Locate the cell with the specified text and output its (X, Y) center coordinate. 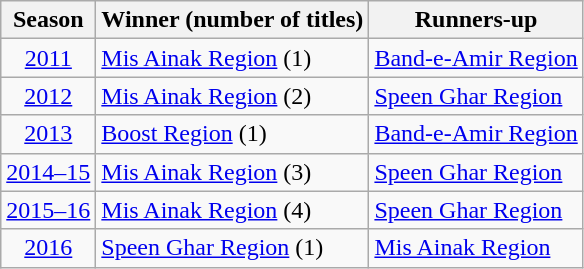
Winner (number of titles) (232, 20)
Mis Ainak Region (4) (232, 210)
Mis Ainak Region (2) (232, 96)
2015–16 (48, 210)
Mis Ainak Region (476, 248)
Mis Ainak Region (3) (232, 172)
2016 (48, 248)
2011 (48, 58)
Runners-up (476, 20)
2013 (48, 134)
Speen Ghar Region (1) (232, 248)
Mis Ainak Region (1) (232, 58)
2014–15 (48, 172)
Boost Region (1) (232, 134)
Season (48, 20)
2012 (48, 96)
